Output the [X, Y] coordinate of the center of the cell containing the given text.  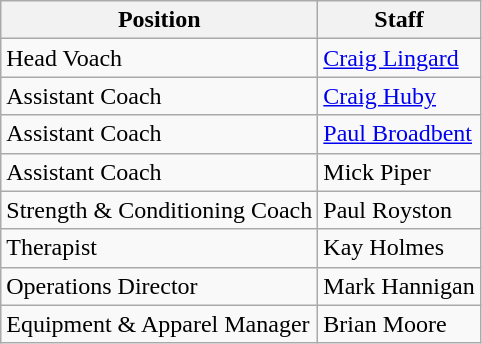
Therapist [160, 248]
Staff [399, 20]
Craig Huby [399, 96]
Mark Hannigan [399, 286]
Equipment & Apparel Manager [160, 324]
Craig Lingard [399, 58]
Paul Broadbent [399, 134]
Mick Piper [399, 172]
Kay Holmes [399, 248]
Position [160, 20]
Paul Royston [399, 210]
Strength & Conditioning Coach [160, 210]
Brian Moore [399, 324]
Operations Director [160, 286]
Head Voach [160, 58]
